Identify which cell holds the provided text, then report its [X, Y] central coordinate. 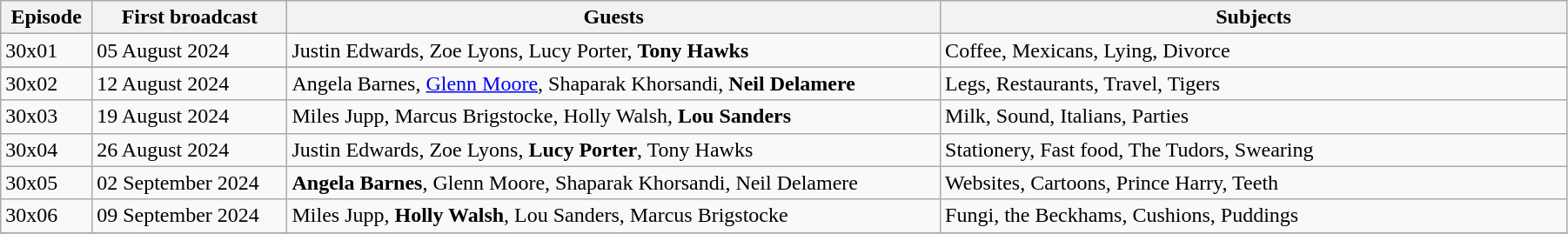
30x03 [47, 117]
Milk, Sound, Italians, Parties [1254, 117]
02 September 2024 [190, 183]
Miles Jupp, Holly Walsh, Lou Sanders, Marcus Brigstocke [614, 216]
30x04 [47, 150]
30x06 [47, 216]
19 August 2024 [190, 117]
Miles Jupp, Marcus Brigstocke, Holly Walsh, Lou Sanders [614, 117]
Stationery, Fast food, The Tudors, Swearing [1254, 150]
09 September 2024 [190, 216]
Guests [614, 17]
30x02 [47, 84]
30x05 [47, 183]
26 August 2024 [190, 150]
30x01 [47, 50]
Legs, Restaurants, Travel, Tigers [1254, 84]
Episode [47, 17]
Websites, Cartoons, Prince Harry, Teeth [1254, 183]
Coffee, Mexicans, Lying, Divorce [1254, 50]
Subjects [1254, 17]
05 August 2024 [190, 50]
First broadcast [190, 17]
Fungi, the Beckhams, Cushions, Puddings [1254, 216]
12 August 2024 [190, 84]
